Return the [x, y] coordinate for the center point of the cell that contains the specified text.  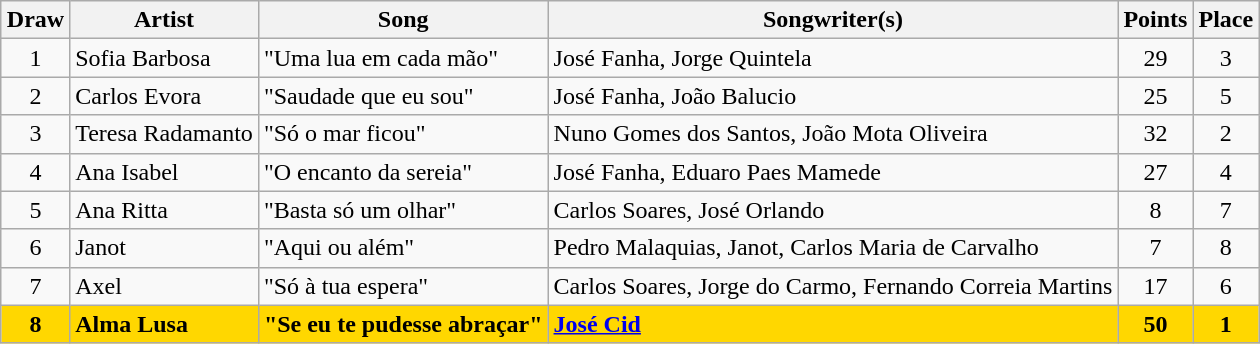
Janot [164, 248]
Points [1156, 20]
17 [1156, 286]
"Se eu te pudesse abraçar" [403, 324]
"O encanto da sereia" [403, 172]
Sofia Barbosa [164, 58]
Carlos Evora [164, 96]
32 [1156, 134]
25 [1156, 96]
Teresa Radamanto [164, 134]
Pedro Malaquias, Janot, Carlos Maria de Carvalho [833, 248]
José Fanha, João Balucio [833, 96]
Nuno Gomes dos Santos, João Mota Oliveira [833, 134]
Place [1226, 20]
Songwriter(s) [833, 20]
"Aqui ou além" [403, 248]
Ana Isabel [164, 172]
"Basta só um olhar" [403, 210]
Carlos Soares, Jorge do Carmo, Fernando Correia Martins [833, 286]
"Saudade que eu sou" [403, 96]
Draw [35, 20]
Axel [164, 286]
50 [1156, 324]
Song [403, 20]
Carlos Soares, José Orlando [833, 210]
José Cid [833, 324]
29 [1156, 58]
José Fanha, Jorge Quintela [833, 58]
27 [1156, 172]
"Uma lua em cada mão" [403, 58]
Ana Ritta [164, 210]
Artist [164, 20]
"Só à tua espera" [403, 286]
José Fanha, Eduaro Paes Mamede [833, 172]
Alma Lusa [164, 324]
"Só o mar ficou" [403, 134]
